Capture the cell that displays the provided text and extract its [X, Y] central coordinate. 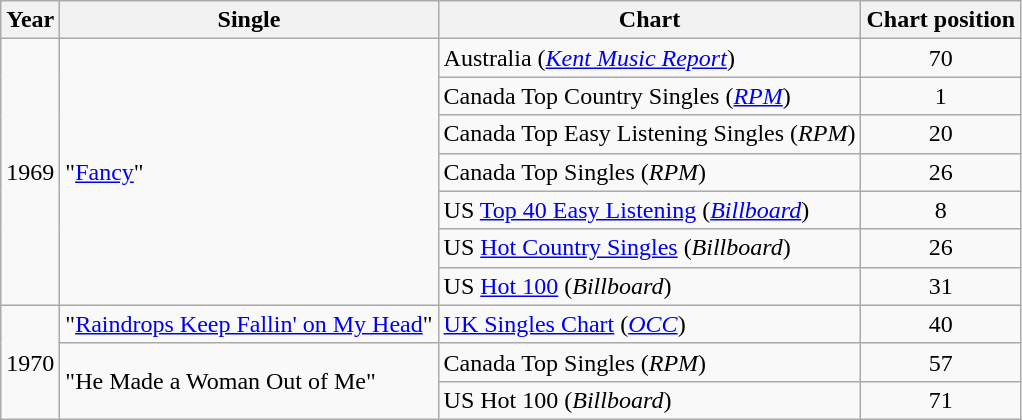
Chart position [941, 20]
8 [941, 210]
70 [941, 58]
1970 [30, 362]
Year [30, 20]
Canada Top Country Singles (RPM) [650, 96]
20 [941, 134]
Single [249, 20]
Australia (Kent Music Report) [650, 58]
71 [941, 400]
"He Made a Woman Out of Me" [249, 381]
Canada Top Easy Listening Singles (RPM) [650, 134]
1969 [30, 172]
31 [941, 286]
UK Singles Chart (OCC) [650, 324]
40 [941, 324]
57 [941, 362]
Chart [650, 20]
US Top 40 Easy Listening (Billboard) [650, 210]
1 [941, 96]
"Raindrops Keep Fallin' on My Head" [249, 324]
US Hot Country Singles (Billboard) [650, 248]
"Fancy" [249, 172]
